Determine the [X, Y] coordinate at the center of the cell enclosing the given text.  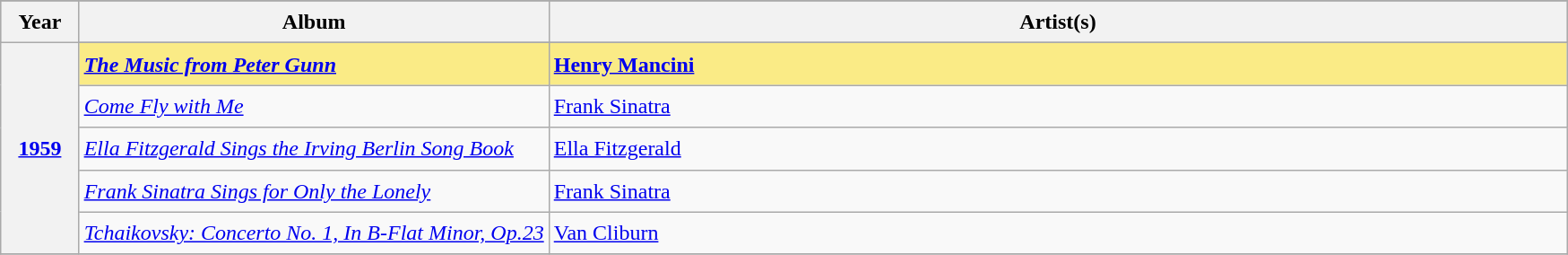
Van Cliburn [1058, 233]
Henry Mancini [1058, 65]
Artist(s) [1058, 22]
Tchaikovsky: Concerto No. 1, In B-Flat Minor, Op.23 [314, 233]
Come Fly with Me [314, 106]
1959 [39, 149]
The Music from Peter Gunn [314, 65]
Frank Sinatra Sings for Only the Lonely [314, 190]
Ella Fitzgerald [1058, 149]
Ella Fitzgerald Sings the Irving Berlin Song Book [314, 149]
Album [314, 22]
Year [39, 22]
